Search for the cell housing the specified text and yield its [X, Y] center coordinate. 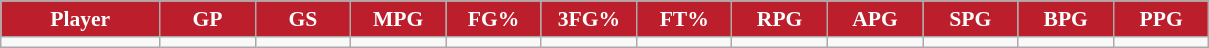
APG [874, 19]
Player [80, 19]
GP [208, 19]
GS [302, 19]
PPG [1161, 19]
MPG [398, 19]
BPG [1066, 19]
RPG [780, 19]
SPG [970, 19]
3FG% [588, 19]
FG% [494, 19]
FT% [684, 19]
